Determine the (X, Y) coordinate at the center of the cell enclosing the given text.  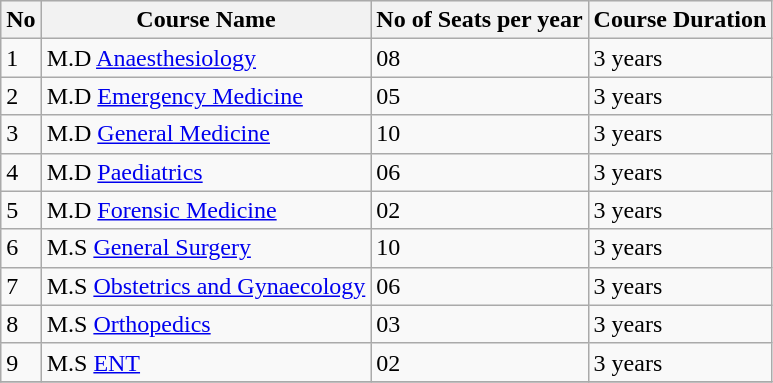
M.D General Medicine (206, 134)
M.D Anaesthesiology (206, 58)
M.S Orthopedics (206, 324)
Course Name (206, 20)
9 (21, 362)
No (21, 20)
4 (21, 172)
Course Duration (680, 20)
M.S Obstetrics and Gynaecology (206, 286)
5 (21, 210)
M.D Forensic Medicine (206, 210)
7 (21, 286)
3 (21, 134)
1 (21, 58)
03 (480, 324)
M.D Emergency Medicine (206, 96)
2 (21, 96)
M.D Paediatrics (206, 172)
No of Seats per year (480, 20)
08 (480, 58)
8 (21, 324)
M.S General Surgery (206, 248)
6 (21, 248)
05 (480, 96)
M.S ENT (206, 362)
